Return the (X, Y) coordinate for the center point of the cell that contains the specified text.  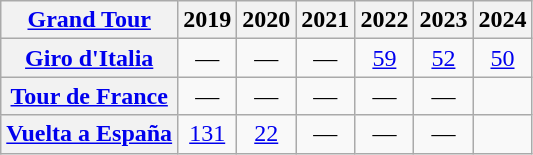
Vuelta a España (90, 134)
52 (444, 58)
Giro d'Italia (90, 58)
2019 (208, 20)
50 (502, 58)
22 (266, 134)
Grand Tour (90, 20)
2020 (266, 20)
131 (208, 134)
2023 (444, 20)
59 (384, 58)
2021 (326, 20)
2022 (384, 20)
2024 (502, 20)
Tour de France (90, 96)
